Return the (x, y) coordinate for the center point of the cell that contains the specified text.  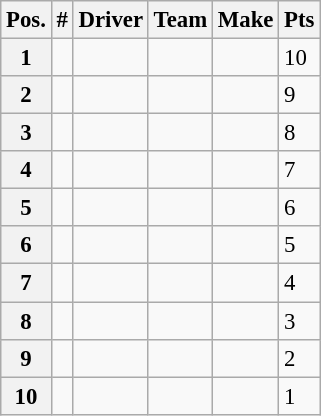
Pts (300, 20)
Pos. (26, 20)
# (62, 20)
Make (246, 20)
Driver (110, 20)
Team (180, 20)
